Return [X, Y] of the center of cell containing provided text 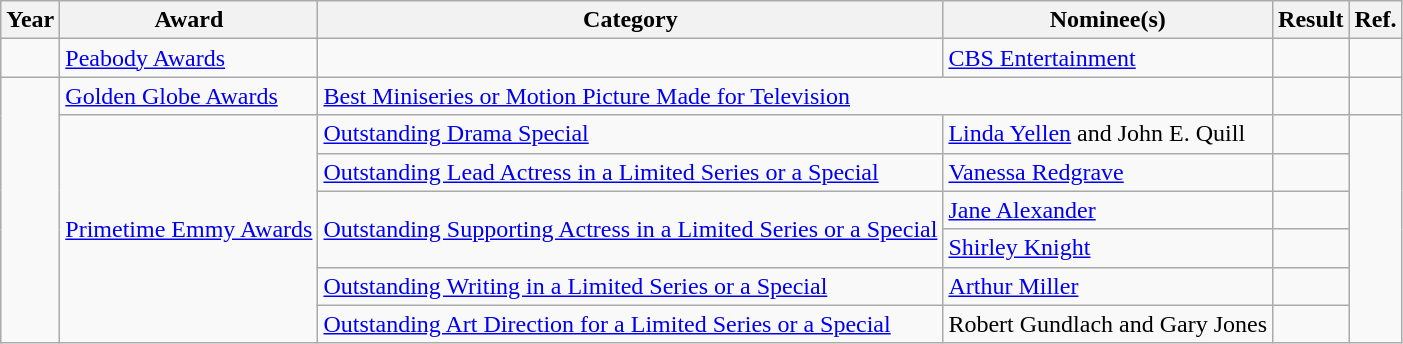
Nominee(s) [1108, 20]
Result [1311, 20]
Peabody Awards [189, 58]
Outstanding Writing in a Limited Series or a Special [630, 286]
Best Miniseries or Motion Picture Made for Television [796, 96]
Award [189, 20]
Arthur Miller [1108, 286]
Vanessa Redgrave [1108, 172]
Jane Alexander [1108, 210]
CBS Entertainment [1108, 58]
Outstanding Lead Actress in a Limited Series or a Special [630, 172]
Golden Globe Awards [189, 96]
Shirley Knight [1108, 248]
Linda Yellen and John E. Quill [1108, 134]
Outstanding Supporting Actress in a Limited Series or a Special [630, 229]
Ref. [1376, 20]
Year [30, 20]
Outstanding Art Direction for a Limited Series or a Special [630, 324]
Category [630, 20]
Outstanding Drama Special [630, 134]
Primetime Emmy Awards [189, 229]
Robert Gundlach and Gary Jones [1108, 324]
